Identify which cell holds the provided text, then report its [X, Y] central coordinate. 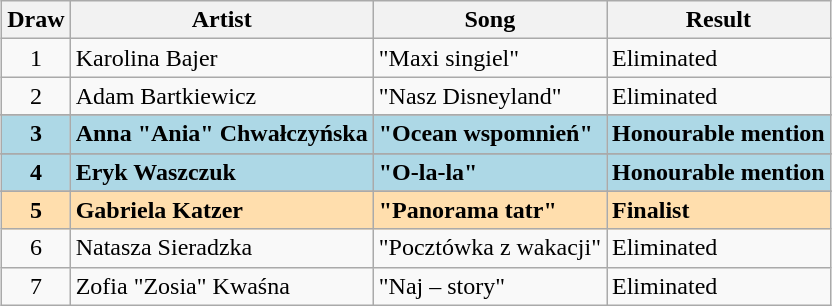
Adam Bartkiewicz [222, 96]
"Pocztówka z wakacji" [490, 248]
"Naj – story" [490, 286]
2 [36, 96]
"Ocean wspomnień" [490, 134]
"O-la-la" [490, 172]
6 [36, 248]
Eryk Waszczuk [222, 172]
1 [36, 58]
Artist [222, 20]
Anna "Ania" Chwałczyńska [222, 134]
Result [718, 20]
Draw [36, 20]
Zofia "Zosia" Kwaśna [222, 286]
Gabriela Katzer [222, 210]
Karolina Bajer [222, 58]
"Maxi singiel" [490, 58]
Song [490, 20]
Finalist [718, 210]
Natasza Sieradzka [222, 248]
4 [36, 172]
"Panorama tatr" [490, 210]
"Nasz Disneyland" [490, 96]
3 [36, 134]
7 [36, 286]
5 [36, 210]
